Scan for the cell matching the given text and deliver its [X, Y] coordinate at center. 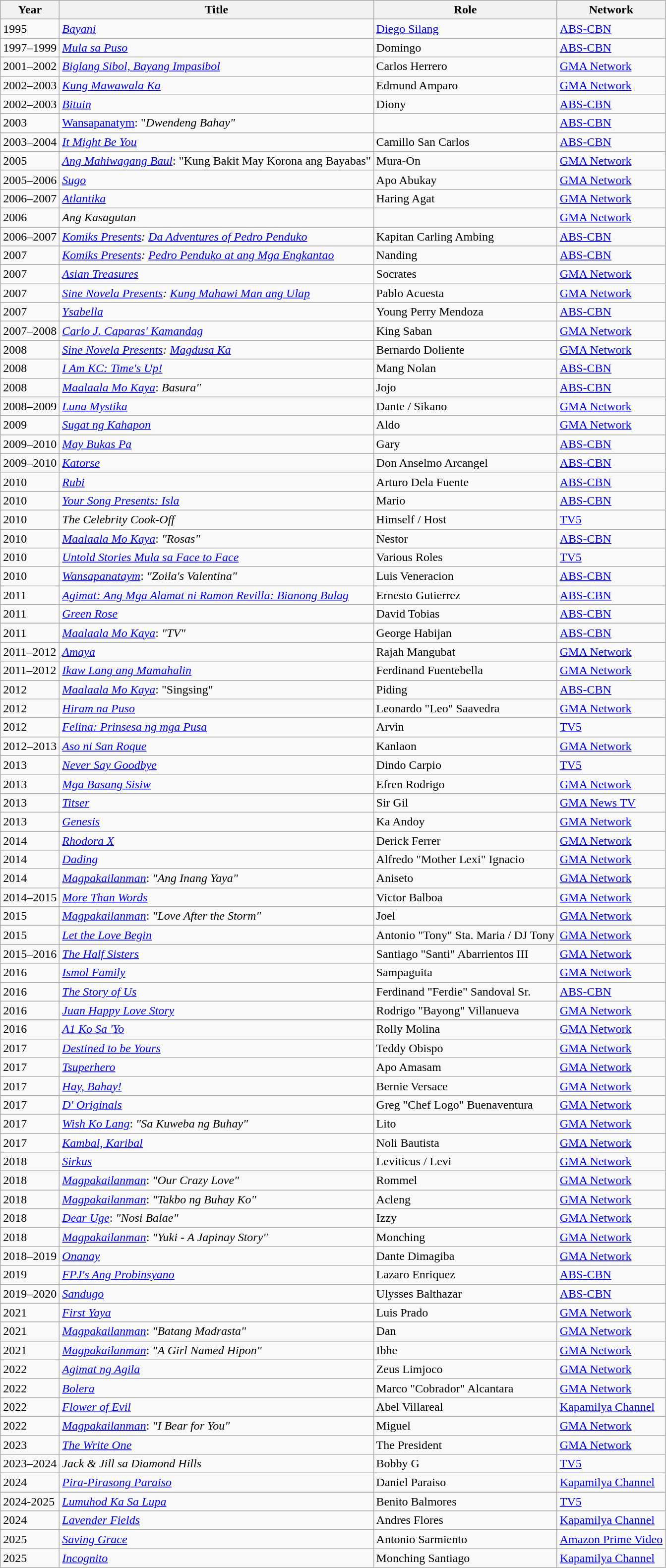
Haring Agat [465, 198]
Wansapanatym: "Dwendeng Bahay" [216, 123]
2019–2020 [30, 1294]
Miguel [465, 1426]
Ferdinand "Ferdie" Sandoval Sr. [465, 992]
Aso ni San Roque [216, 746]
Magpakailanman: "Our Crazy Love" [216, 1181]
Amazon Prime Video [611, 1539]
Magpakailanman: "Batang Madrasta" [216, 1331]
Himself / Host [465, 519]
Atlantika [216, 198]
The Celebrity Cook-Off [216, 519]
Pablo Acuesta [465, 293]
2018–2019 [30, 1256]
Agimat ng Agila [216, 1369]
Domingo [465, 48]
Bayani [216, 29]
May Bukas Pa [216, 444]
Ka Andoy [465, 821]
Gary [465, 444]
Sandugo [216, 1294]
Magpakailanman: "A Girl Named Hipon" [216, 1350]
Alfredo "Mother Lexi" Ignacio [465, 860]
Kapitan Carling Ambing [465, 237]
Edmund Amparo [465, 85]
Ysabella [216, 312]
Incognito [216, 1558]
2014–2015 [30, 897]
Diego Silang [465, 29]
Mga Basang Sisiw [216, 784]
Magpakailanman: "Love After the Storm" [216, 916]
Derick Ferrer [465, 841]
Arturo Dela Fuente [465, 482]
2023–2024 [30, 1464]
Bituin [216, 104]
King Saban [465, 331]
Daniel Paraiso [465, 1483]
Victor Balboa [465, 897]
Magpakailanman: "Ang Inang Yaya" [216, 878]
Noli Bautista [465, 1142]
Amaya [216, 652]
Kambal, Karibal [216, 1142]
Young Perry Mendoza [465, 312]
Nestor [465, 538]
Lumuhod Ka Sa Lupa [216, 1502]
Hiram na Puso [216, 708]
Bobby G [465, 1464]
Teddy Obispo [465, 1048]
Pira-Pirasong Paraiso [216, 1483]
2008–2009 [30, 406]
Onanay [216, 1256]
Rolly Molina [465, 1029]
Role [465, 10]
Don Anselmo Arcangel [465, 463]
Bernie Versace [465, 1086]
Arvin [465, 727]
George Habijan [465, 633]
Wish Ko Lang: "Sa Kuweba ng Buhay" [216, 1124]
Mura-On [465, 161]
Nanding [465, 255]
Mang Nolan [465, 369]
Green Rose [216, 614]
Dan [465, 1331]
Efren Rodrigo [465, 784]
Apo Abukay [465, 180]
Ibhe [465, 1350]
Lavender Fields [216, 1520]
2005–2006 [30, 180]
2006 [30, 217]
2023 [30, 1445]
2005 [30, 161]
First Yaya [216, 1313]
Let the Love Begin [216, 935]
Carlos Herrero [465, 66]
Hay, Bahay! [216, 1086]
Rhodora X [216, 841]
Dindo Carpio [465, 765]
The Half Sisters [216, 954]
Diony [465, 104]
Antonio "Tony" Sta. Maria / DJ Tony [465, 935]
The President [465, 1445]
1997–1999 [30, 48]
Network [611, 10]
Kung Mawawala Ka [216, 85]
Sugat ng Kahapon [216, 425]
Various Roles [465, 558]
Komiks Presents: Da Adventures of Pedro Penduko [216, 237]
Dear Uge: "Nosi Balae" [216, 1218]
Marco "Cobrador" Alcantara [465, 1388]
Bernardo Doliente [465, 350]
Carlo J. Caparas' Kamandag [216, 331]
Jojo [465, 387]
Rajah Mangubat [465, 652]
Rubi [216, 482]
Sugo [216, 180]
2001–2002 [30, 66]
Andres Flores [465, 1520]
Ulysses Balthazar [465, 1294]
Dante / Sikano [465, 406]
Socrates [465, 274]
Joel [465, 916]
More Than Words [216, 897]
Sirkus [216, 1162]
Magpakailanman: "I Bear for You" [216, 1426]
Sine Novela Presents: Kung Mahawi Man ang Ulap [216, 293]
Zeus Limjoco [465, 1369]
Katorse [216, 463]
Magpakailanman: "Yuki - A Japinay Story" [216, 1237]
Tsuperhero [216, 1067]
2024-2025 [30, 1502]
Monching Santiago [465, 1558]
Mario [465, 501]
Rommel [465, 1181]
The Story of Us [216, 992]
Title [216, 10]
Felina: Prinsesa ng mga Pusa [216, 727]
Lazaro Enriquez [465, 1275]
Titser [216, 803]
Apo Amasam [465, 1067]
D' Originals [216, 1105]
Ikaw Lang ang Mamahalin [216, 671]
Rodrigo "Bayong" Villanueva [465, 1010]
Komiks Presents: Pedro Penduko at ang Mga Engkantao [216, 255]
Benito Balmores [465, 1502]
1995 [30, 29]
Luis Veneracion [465, 576]
Aldo [465, 425]
GMA News TV [611, 803]
Dading [216, 860]
Kanlaon [465, 746]
Maalaala Mo Kaya: "Singsing" [216, 690]
I Am KC: Time's Up! [216, 369]
Monching [465, 1237]
Biglang Sibol, Bayang Impasibol [216, 66]
Your Song Presents: Isla [216, 501]
Genesis [216, 821]
Luis Prado [465, 1313]
Maalaala Mo Kaya: Basura" [216, 387]
Ismol Family [216, 973]
Dante Dimagiba [465, 1256]
Camillo San Carlos [465, 142]
Year [30, 10]
2003 [30, 123]
Aniseto [465, 878]
Sir Gil [465, 803]
It Might Be You [216, 142]
Mula sa Puso [216, 48]
Ernesto Gutierrez [465, 595]
Magpakailanman: "Takbo ng Buhay Ko" [216, 1199]
2015–2016 [30, 954]
Luna Mystika [216, 406]
Bolera [216, 1388]
2003–2004 [30, 142]
Maalaala Mo Kaya: "Rosas" [216, 538]
Santiago "Santi" Abarrientos III [465, 954]
FPJ's Ang Probinsyano [216, 1275]
2007–2008 [30, 331]
Maalaala Mo Kaya: "TV" [216, 633]
2019 [30, 1275]
Flower of Evil [216, 1407]
Ang Mahiwagang Baul: "Kung Bakit May Korona ang Bayabas" [216, 161]
Agimat: Ang Mga Alamat ni Ramon Revilla: Bianong Bulag [216, 595]
Lito [465, 1124]
Abel Villareal [465, 1407]
2012–2013 [30, 746]
Izzy [465, 1218]
Sine Novela Presents: Magdusa Ka [216, 350]
A1 Ko Sa 'Yo [216, 1029]
Sampaguita [465, 973]
Acleng [465, 1199]
Asian Treasures [216, 274]
Ferdinand Fuentebella [465, 671]
Piding [465, 690]
Wansapanataym: "Zoila's Valentina" [216, 576]
The Write One [216, 1445]
Leviticus / Levi [465, 1162]
Antonio Sarmiento [465, 1539]
2009 [30, 425]
Saving Grace [216, 1539]
Greg "Chef Logo" Buenaventura [465, 1105]
Juan Happy Love Story [216, 1010]
Untold Stories Mula sa Face to Face [216, 558]
Destined to be Yours [216, 1048]
Leonardo "Leo" Saavedra [465, 708]
Never Say Goodbye [216, 765]
David Tobias [465, 614]
Ang Kasagutan [216, 217]
Jack & Jill sa Diamond Hills [216, 1464]
